Detect which cell encompasses the target text, then output its [x, y] center coordinate. 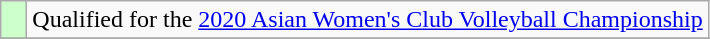
Qualified for the 2020 Asian Women's Club Volleyball Championship [368, 20]
